Return the [x, y] coordinate for the center point of the cell that contains the specified text.  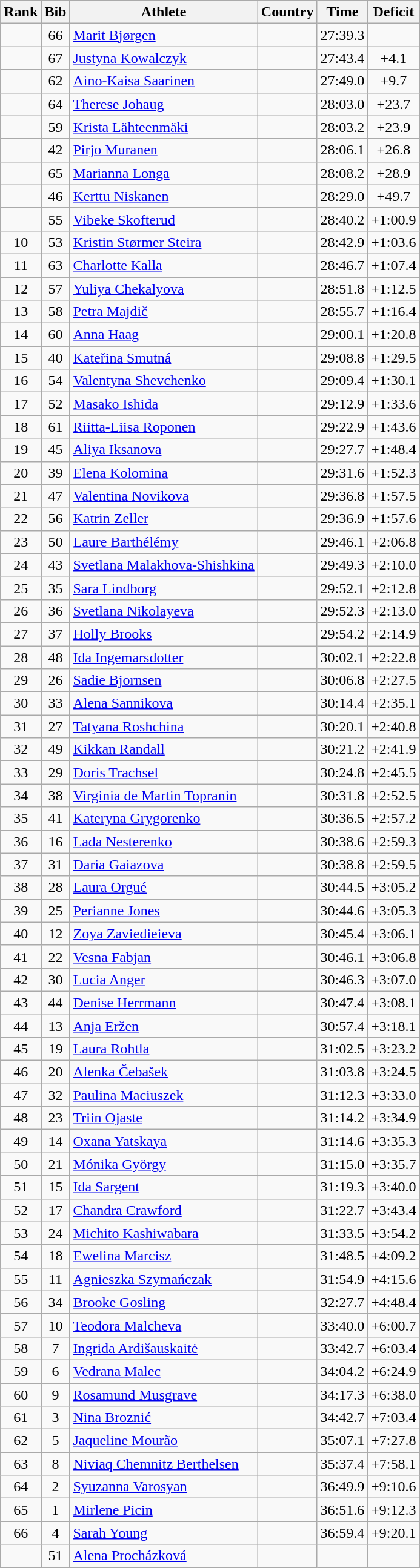
Agnieszka Szymańczak [164, 1279]
Lucia Anger [164, 980]
Laure Barthélémy [164, 542]
Valentina Novikova [164, 496]
+1:52.3 [394, 473]
Marianna Longa [164, 173]
Teodora Malcheva [164, 1325]
29:46.1 [342, 542]
Vibeke Skofterud [164, 219]
+2:27.5 [394, 680]
+1:03.6 [394, 242]
+28.9 [394, 173]
+2:41.9 [394, 749]
Aino-Kaisa Saarinen [164, 81]
7 [56, 1348]
29:36.9 [342, 519]
35:07.1 [342, 1441]
Zoya Zaviedieieva [164, 934]
+4.1 [394, 58]
27:49.0 [342, 81]
29:08.8 [342, 358]
Alena Sannikova [164, 703]
+4:48.4 [394, 1302]
+1:07.4 [394, 265]
Triin Ojaste [164, 1118]
Therese Johaug [164, 104]
+23.9 [394, 127]
+3:07.0 [394, 980]
31:02.5 [342, 1049]
5 [56, 1441]
27:39.3 [342, 35]
35:37.4 [342, 1464]
30:47.4 [342, 1003]
29:52.3 [342, 611]
Anja Eržen [164, 1026]
Masako Ishida [164, 404]
Laura Orgué [164, 888]
Pirjo Muranen [164, 150]
+1:00.9 [394, 219]
Michito Kashiwabara [164, 1233]
+6:24.9 [394, 1371]
Perianne Jones [164, 911]
Ida Sargent [164, 1187]
+26.8 [394, 150]
30:36.5 [342, 819]
Svetlana Nikolayeva [164, 611]
Denise Herrmann [164, 1003]
27:43.4 [342, 58]
30:06.8 [342, 680]
+4:15.6 [394, 1279]
+2:57.2 [394, 819]
Jaqueline Mourão [164, 1441]
29:31.6 [342, 473]
+3:08.1 [394, 1003]
Time [342, 12]
28:06.1 [342, 150]
31:03.8 [342, 1072]
Virginia de Martin Topranin [164, 796]
Sara Lindborg [164, 588]
30:57.4 [342, 1026]
+2:22.8 [394, 657]
34:42.7 [342, 1418]
+1:16.4 [394, 312]
+1:48.4 [394, 450]
30:38.6 [342, 842]
28:40.2 [342, 219]
3 [56, 1418]
29:54.2 [342, 634]
30:02.1 [342, 657]
29:12.9 [342, 404]
28:29.0 [342, 196]
Athlete [164, 12]
+6:00.7 [394, 1325]
33:40.0 [342, 1325]
+4:09.2 [394, 1256]
30:46.3 [342, 980]
36:59.4 [342, 1533]
Bib [56, 12]
+1:30.1 [394, 381]
31:22.7 [342, 1210]
36:51.6 [342, 1510]
Kikkan Randall [164, 749]
Alenka Čebašek [164, 1072]
Holly Brooks [164, 634]
Kateřina Smutná [164, 358]
+3:06.1 [394, 934]
+7:27.8 [394, 1441]
Vesna Fabjan [164, 957]
+9:12.3 [394, 1510]
+3:23.2 [394, 1049]
Chandra Crawford [164, 1210]
34:17.3 [342, 1394]
+3:54.2 [394, 1233]
+2:45.5 [394, 772]
Yuliya Chekalyova [164, 289]
Kristin Størmer Steira [164, 242]
Elena Kolomina [164, 473]
Tatyana Roshchina [164, 726]
Rank [21, 12]
36:49.9 [342, 1487]
33:42.7 [342, 1348]
Mirlene Picin [164, 1510]
9 [56, 1394]
Riitta-Liisa Roponen [164, 427]
Ida Ingemarsdotter [164, 657]
Vedrana Malec [164, 1371]
Lada Nesterenko [164, 842]
31:14.6 [342, 1141]
28:51.8 [342, 289]
+2:12.8 [394, 588]
+3:06.8 [394, 957]
30:45.4 [342, 934]
+3:24.5 [394, 1072]
+2:52.5 [394, 796]
+6:38.0 [394, 1394]
+3:05.3 [394, 911]
31:48.5 [342, 1256]
29:00.1 [342, 335]
29:52.1 [342, 588]
1 [56, 1510]
Oxana Yatskaya [164, 1141]
30:38.8 [342, 865]
31:12.3 [342, 1095]
30:44.6 [342, 911]
Doris Trachsel [164, 772]
32:27.7 [342, 1302]
+3:43.4 [394, 1210]
+3:35.7 [394, 1164]
67 [56, 58]
Brooke Gosling [164, 1302]
+2:35.1 [394, 703]
+1:29.5 [394, 358]
Sarah Young [164, 1533]
+23.7 [394, 104]
28:55.7 [342, 312]
+1:57.5 [394, 496]
Alena Procházková [164, 1556]
Krista Lähteenmäki [164, 127]
+3:34.9 [394, 1118]
+2:06.8 [394, 542]
6 [56, 1371]
+1:12.5 [394, 289]
8 [56, 1464]
2 [56, 1487]
34:04.2 [342, 1371]
+7:58.1 [394, 1464]
+1:33.6 [394, 404]
Marit Bjørgen [164, 35]
Aliya Iksanova [164, 450]
+2:59.3 [394, 842]
+6:03.4 [394, 1348]
Kateryna Grygorenko [164, 819]
Svetlana Malakhova-Shishkina [164, 565]
28:03.0 [342, 104]
Petra Majdič [164, 312]
+2:10.0 [394, 565]
+2:59.5 [394, 865]
+3:40.0 [394, 1187]
30:24.8 [342, 772]
Justyna Kowalczyk [164, 58]
31:19.3 [342, 1187]
+1:20.8 [394, 335]
+7:03.4 [394, 1418]
Ewelina Marcisz [164, 1256]
28:46.7 [342, 265]
+2:14.9 [394, 634]
Valentyna Shevchenko [164, 381]
30:31.8 [342, 796]
+3:35.3 [394, 1141]
30:46.1 [342, 957]
29:49.3 [342, 565]
+3:05.2 [394, 888]
+49.7 [394, 196]
31:15.0 [342, 1164]
Paulina Maciuszek [164, 1095]
31:14.2 [342, 1118]
30:21.2 [342, 749]
+9.7 [394, 81]
Kerttu Niskanen [164, 196]
Ingrida Ardišauskaitė [164, 1348]
Rosamund Musgrave [164, 1394]
Niviaq Chemnitz Berthelsen [164, 1464]
28:08.2 [342, 173]
29:27.7 [342, 450]
+9:20.1 [394, 1533]
Nina Broznić [164, 1418]
30:20.1 [342, 726]
28:42.9 [342, 242]
+3:33.0 [394, 1095]
+9:10.6 [394, 1487]
Daria Gaiazova [164, 865]
30:44.5 [342, 888]
Anna Haag [164, 335]
+3:18.1 [394, 1026]
30:14.4 [342, 703]
+2:13.0 [394, 611]
29:22.9 [342, 427]
29:09.4 [342, 381]
28:03.2 [342, 127]
Deficit [394, 12]
Charlotte Kalla [164, 265]
Laura Rohtla [164, 1049]
Syuzanna Varosyan [164, 1487]
+1:43.6 [394, 427]
+1:57.6 [394, 519]
31:33.5 [342, 1233]
31:54.9 [342, 1279]
29:36.8 [342, 496]
+2:40.8 [394, 726]
4 [56, 1533]
Katrin Zeller [164, 519]
Mónika György [164, 1164]
Sadie Bjornsen [164, 680]
Country [287, 12]
